Pinpoint the cell where the given text exists, returning its [X, Y] midpoint coordinate. 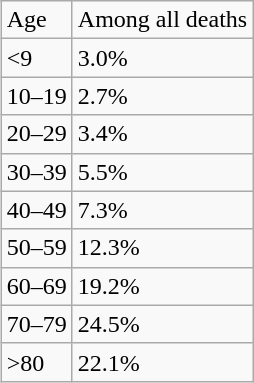
7.3% [162, 210]
Age [36, 20]
22.1% [162, 362]
3.4% [162, 134]
24.5% [162, 324]
50–59 [36, 248]
>80 [36, 362]
40–49 [36, 210]
30–39 [36, 172]
2.7% [162, 96]
10–19 [36, 96]
<9 [36, 58]
20–29 [36, 134]
70–79 [36, 324]
3.0% [162, 58]
19.2% [162, 286]
5.5% [162, 172]
12.3% [162, 248]
Among all deaths [162, 20]
60–69 [36, 286]
